Provide the (X, Y) coordinate of the cell's center where the given text is located.  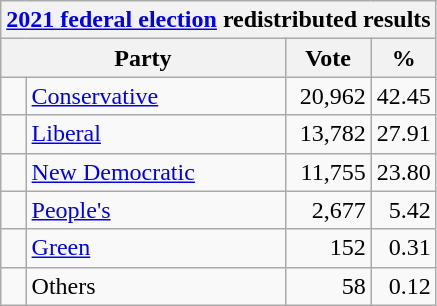
2,677 (328, 210)
27.91 (404, 134)
Vote (328, 58)
23.80 (404, 172)
Liberal (156, 134)
5.42 (404, 210)
0.31 (404, 248)
58 (328, 286)
New Democratic (156, 172)
Green (156, 248)
Others (156, 286)
20,962 (328, 96)
152 (328, 248)
Conservative (156, 96)
11,755 (328, 172)
2021 federal election redistributed results (218, 20)
42.45 (404, 96)
Party (143, 58)
13,782 (328, 134)
People's (156, 210)
% (404, 58)
0.12 (404, 286)
